Determine the (X, Y) coordinate at the center of the cell enclosing the given text.  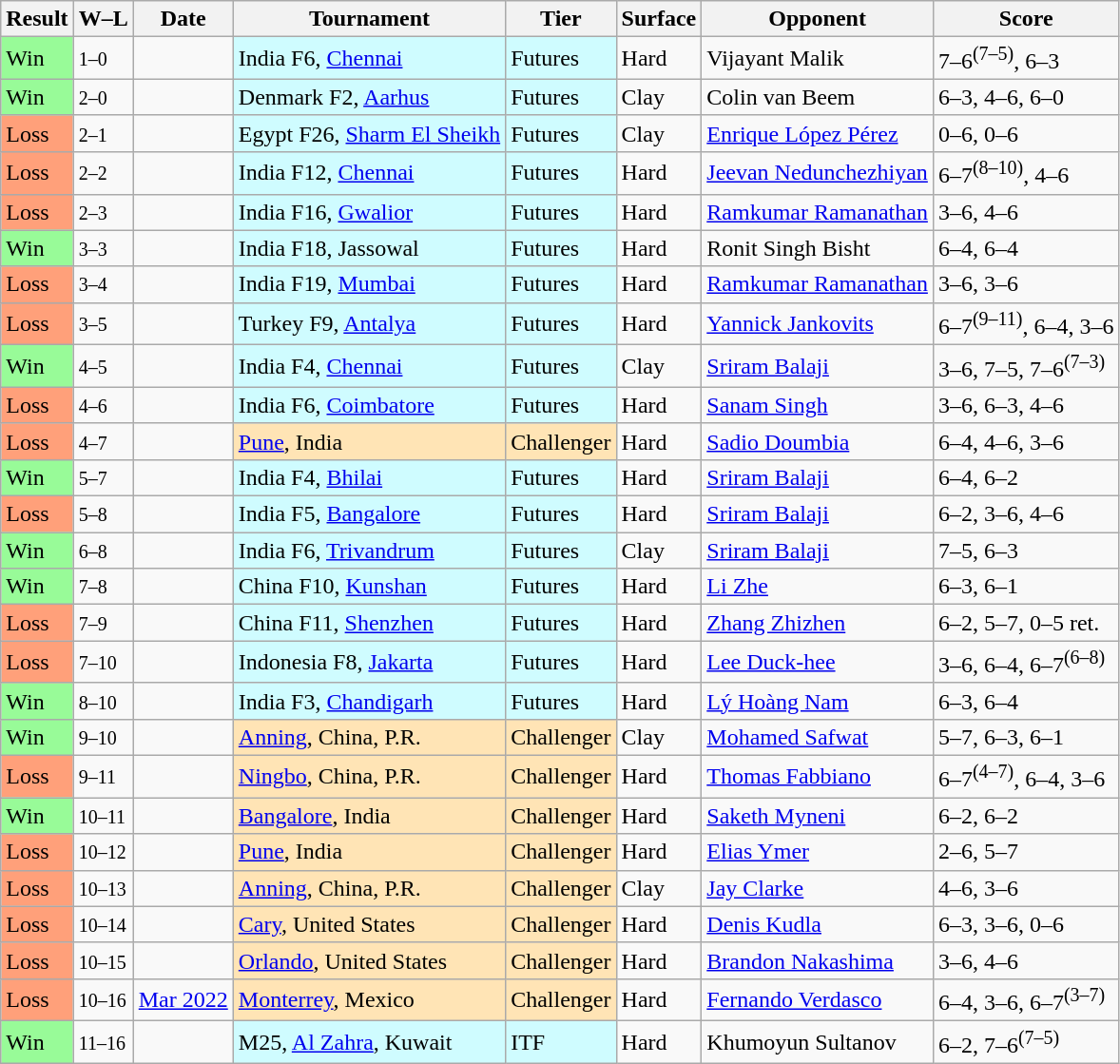
Egypt F26, Sharm El Sheikh (369, 133)
M25, Al Zahra, Kuwait (369, 1042)
Zhang Zhizhen (818, 623)
Surface (659, 19)
Turkey F9, Antalya (369, 323)
5–8 (103, 514)
7–8 (103, 587)
6–3, 6–4 (1026, 701)
W–L (103, 19)
9–10 (103, 737)
0–6, 0–6 (1026, 133)
Yannick Jankovits (818, 323)
Ronit Singh Bisht (818, 248)
6–4, 6–2 (1026, 477)
6–4, 6–4 (1026, 248)
6–7(4–7), 6–4, 3–6 (1026, 776)
Li Zhe (818, 587)
Mar 2022 (183, 1000)
Sadio Doumbia (818, 441)
6–3, 3–6, 0–6 (1026, 924)
Enrique López Pérez (818, 133)
4–7 (103, 441)
Denis Kudla (818, 924)
Cary, United States (369, 924)
6–8 (103, 551)
India F19, Mumbai (369, 284)
India F5, Bangalore (369, 514)
10–15 (103, 960)
5–7, 6–3, 6–1 (1026, 737)
6–3, 6–1 (1026, 587)
China F11, Shenzhen (369, 623)
China F10, Kunshan (369, 587)
Opponent (818, 19)
7–6(7–5), 6–3 (1026, 59)
Mohamed Safwat (818, 737)
7–9 (103, 623)
Score (1026, 19)
Brandon Nakashima (818, 960)
3–6, 6–3, 4–6 (1026, 405)
10–13 (103, 888)
Fernando Verdasco (818, 1000)
Monterrey, Mexico (369, 1000)
India F16, Gwalior (369, 212)
Tier (561, 19)
3–6, 6–4, 6–7(6–8) (1026, 662)
8–10 (103, 701)
6–4, 4–6, 3–6 (1026, 441)
11–16 (103, 1042)
7–10 (103, 662)
3–3 (103, 248)
Result (37, 19)
India F3, Chandigarh (369, 701)
Ningbo, China, P.R. (369, 776)
6–2, 7–6(7–5) (1026, 1042)
ITF (561, 1042)
10–11 (103, 816)
1–0 (103, 59)
Lee Duck-hee (818, 662)
6–2, 6–2 (1026, 816)
Jeevan Nedunchezhiyan (818, 173)
India F12, Chennai (369, 173)
7–5, 6–3 (1026, 551)
India F4, Bhilai (369, 477)
5–7 (103, 477)
2–3 (103, 212)
India F6, Coimbatore (369, 405)
Indonesia F8, Jakarta (369, 662)
Tournament (369, 19)
2–0 (103, 97)
3–6, 3–6 (1026, 284)
Orlando, United States (369, 960)
4–6, 3–6 (1026, 888)
9–11 (103, 776)
Elias Ymer (818, 852)
Sanam Singh (818, 405)
Saketh Myneni (818, 816)
Date (183, 19)
3–5 (103, 323)
India F6, Chennai (369, 59)
4–5 (103, 367)
6–7(9–11), 6–4, 3–6 (1026, 323)
Thomas Fabbiano (818, 776)
2–1 (103, 133)
6–7(8–10), 4–6 (1026, 173)
10–14 (103, 924)
Colin van Beem (818, 97)
10–12 (103, 852)
India F4, Chennai (369, 367)
Khumoyun Sultanov (818, 1042)
Vijayant Malik (818, 59)
6–2, 3–6, 4–6 (1026, 514)
10–16 (103, 1000)
2–6, 5–7 (1026, 852)
4–6 (103, 405)
3–6, 7–5, 7–6(7–3) (1026, 367)
6–3, 4–6, 6–0 (1026, 97)
3–4 (103, 284)
6–4, 3–6, 6–7(3–7) (1026, 1000)
Jay Clarke (818, 888)
India F18, Jassowal (369, 248)
Lý Hoàng Nam (818, 701)
Bangalore, India (369, 816)
Denmark F2, Aarhus (369, 97)
6–2, 5–7, 0–5 ret. (1026, 623)
India F6, Trivandrum (369, 551)
2–2 (103, 173)
